Return [x, y] of the center of cell containing provided text 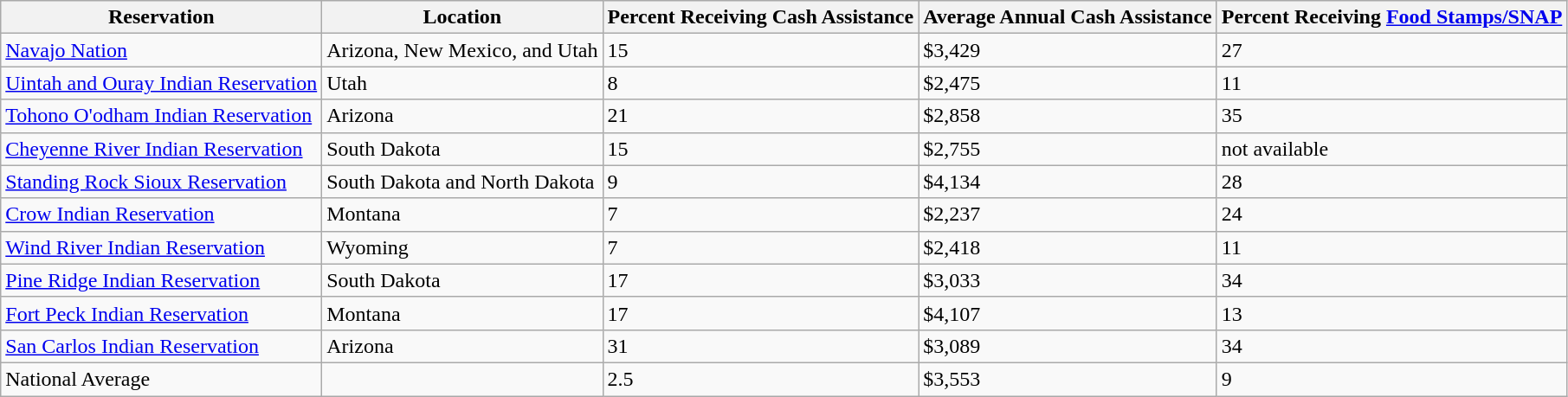
21 [760, 116]
$2,475 [1068, 83]
Cheyenne River Indian Reservation [161, 149]
Crow Indian Reservation [161, 215]
Pine Ridge Indian Reservation [161, 280]
$4,134 [1068, 182]
2.5 [760, 379]
$4,107 [1068, 313]
Percent Receiving Cash Assistance [760, 17]
Navajo Nation [161, 50]
San Carlos Indian Reservation [161, 346]
$3,553 [1068, 379]
$3,089 [1068, 346]
28 [1392, 182]
$2,418 [1068, 247]
Percent Receiving Food Stamps/SNAP [1392, 17]
Average Annual Cash Assistance [1068, 17]
$2,755 [1068, 149]
Reservation [161, 17]
$3,033 [1068, 280]
Arizona, New Mexico, and Utah [462, 50]
not available [1392, 149]
$2,237 [1068, 215]
Utah [462, 83]
$3,429 [1068, 50]
Uintah and Ouray Indian Reservation [161, 83]
Standing Rock Sioux Reservation [161, 182]
Tohono O'odham Indian Reservation [161, 116]
8 [760, 83]
Wind River Indian Reservation [161, 247]
$2,858 [1068, 116]
Wyoming [462, 247]
South Dakota and North Dakota [462, 182]
Location [462, 17]
27 [1392, 50]
35 [1392, 116]
13 [1392, 313]
Fort Peck Indian Reservation [161, 313]
24 [1392, 215]
National Average [161, 379]
31 [760, 346]
